Locate the cell with the specified text and output its (X, Y) center coordinate. 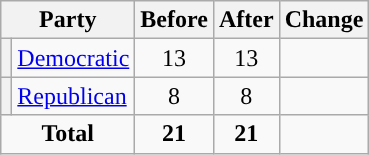
Before (174, 20)
Party (68, 20)
Republican (74, 96)
Total (68, 134)
Change (324, 20)
Democratic (74, 58)
After (246, 20)
